From the cell containing the given text, extract its center point as (x, y) coordinate. 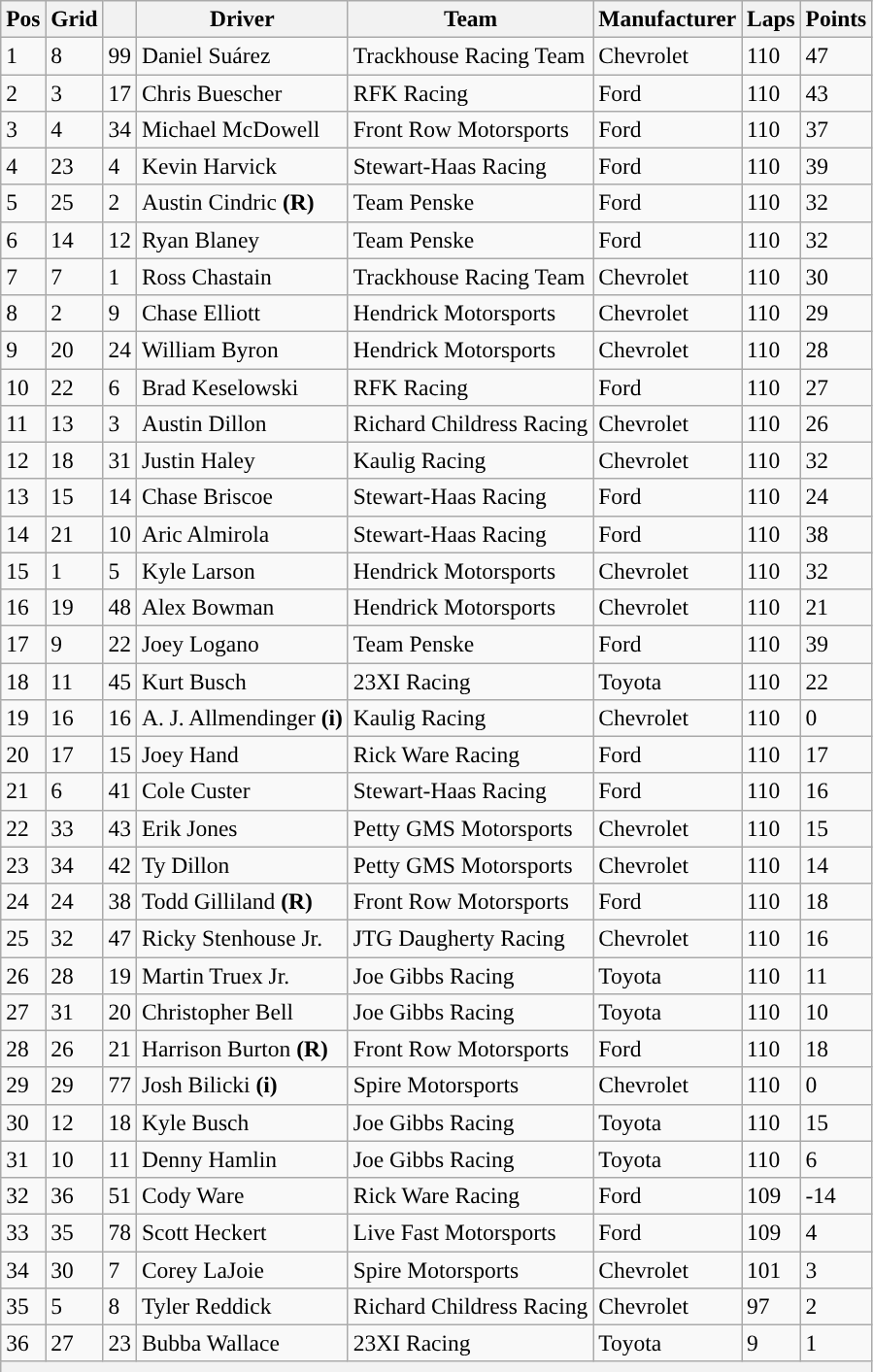
Chase Elliott (242, 313)
Todd Gilliland (R) (242, 901)
Points (836, 18)
99 (119, 55)
Live Fast Motorsports (470, 1232)
Austin Dillon (242, 423)
Ricky Stenhouse Jr. (242, 938)
41 (119, 791)
Ty Dillon (242, 865)
37 (836, 129)
Josh Bilicki (i) (242, 1086)
78 (119, 1232)
Kyle Busch (242, 1122)
Denny Hamlin (242, 1159)
JTG Daugherty Racing (470, 938)
Christopher Bell (242, 1012)
101 (771, 1269)
Scott Heckert (242, 1232)
Corey LaJoie (242, 1269)
51 (119, 1195)
William Byron (242, 350)
Kevin Harvick (242, 166)
Ryan Blaney (242, 240)
Ross Chastain (242, 277)
-14 (836, 1195)
Alex Bowman (242, 607)
Chase Briscoe (242, 497)
42 (119, 865)
Chris Buescher (242, 92)
A. J. Allmendinger (i) (242, 718)
Kyle Larson (242, 571)
Joey Logano (242, 644)
Justin Haley (242, 460)
45 (119, 681)
Bubba Wallace (242, 1343)
Cole Custer (242, 791)
Daniel Suárez (242, 55)
Pos (23, 18)
Austin Cindric (R) (242, 203)
Joey Hand (242, 754)
Tyler Reddick (242, 1306)
77 (119, 1086)
Cody Ware (242, 1195)
Martin Truex Jr. (242, 975)
Brad Keselowski (242, 386)
Driver (242, 18)
97 (771, 1306)
Harrison Burton (R) (242, 1049)
Kurt Busch (242, 681)
Aric Almirola (242, 534)
Manufacturer (668, 18)
Team (470, 18)
48 (119, 607)
Erik Jones (242, 828)
Grid (74, 18)
Laps (771, 18)
Michael McDowell (242, 129)
